Determine the (X, Y) coordinate at the center of the cell enclosing the given text.  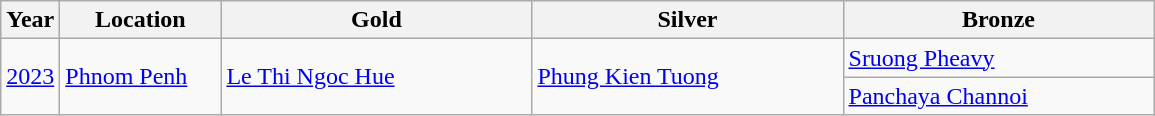
Sruong Pheavy (998, 58)
Silver (688, 20)
Phung Kien Tuong (688, 77)
2023 (30, 77)
Bronze (998, 20)
Year (30, 20)
Gold (376, 20)
Le Thi Ngoc Hue (376, 77)
Panchaya Channoi (998, 96)
Location (140, 20)
Phnom Penh (140, 77)
